Return (x, y) of the center of cell containing provided text 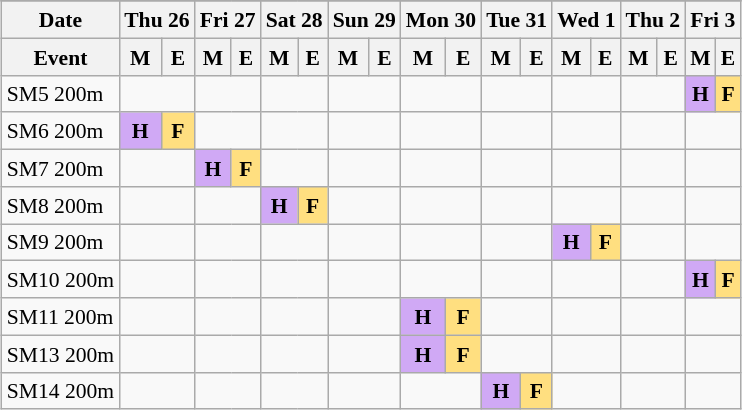
SM13 200m (60, 354)
Thu 26 (157, 20)
Sat 28 (294, 20)
SM5 200m (60, 94)
SM6 200m (60, 130)
Fri 27 (228, 20)
SM7 200m (60, 168)
Fri 3 (712, 20)
Thu 2 (652, 20)
SM8 200m (60, 204)
Mon 30 (441, 20)
SM14 200m (60, 390)
Wed 1 (586, 20)
Tue 31 (516, 20)
Date (60, 20)
SM9 200m (60, 242)
SM10 200m (60, 280)
Event (60, 56)
Sun 29 (364, 20)
SM11 200m (60, 316)
